From the cell containing the given text, extract its center point as (X, Y) coordinate. 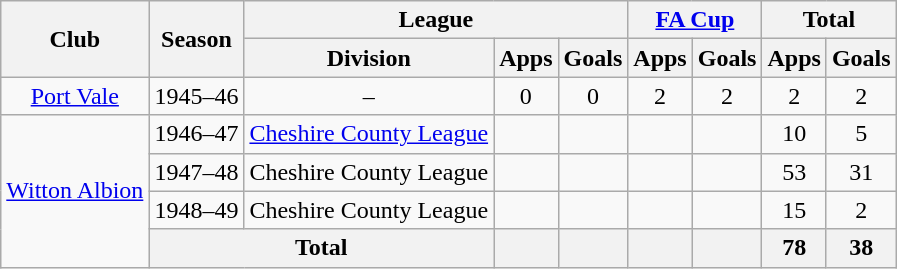
FA Cup (695, 20)
78 (794, 248)
– (369, 96)
League (436, 20)
Witton Albion (75, 191)
53 (794, 172)
1948–49 (196, 210)
15 (794, 210)
31 (861, 172)
10 (794, 134)
Division (369, 58)
5 (861, 134)
Port Vale (75, 96)
1947–48 (196, 172)
Club (75, 39)
1945–46 (196, 96)
38 (861, 248)
1946–47 (196, 134)
Season (196, 39)
